Provide the [x, y] coordinate of the cell's center where the given text is located.  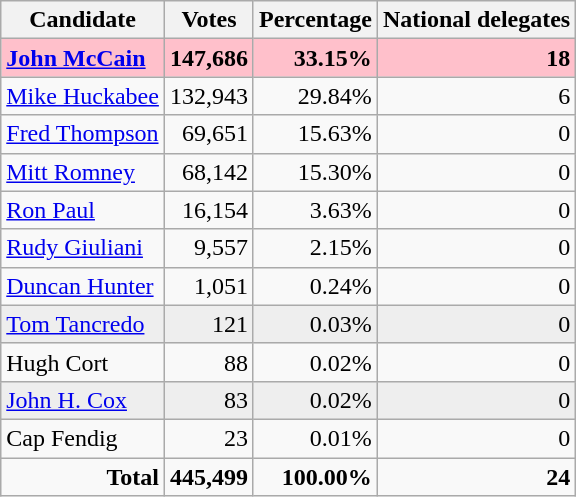
132,943 [208, 96]
15.30% [315, 172]
Tom Tancredo [83, 324]
147,686 [208, 58]
Percentage [315, 20]
15.63% [315, 134]
Rudy Giuliani [83, 248]
Total [83, 477]
9,557 [208, 248]
3.63% [315, 210]
Mitt Romney [83, 172]
Fred Thompson [83, 134]
0.01% [315, 438]
83 [208, 400]
1,051 [208, 286]
Duncan Hunter [83, 286]
Hugh Cort [83, 362]
John McCain [83, 58]
John H. Cox [83, 400]
445,499 [208, 477]
68,142 [208, 172]
Cap Fendig [83, 438]
6 [476, 96]
0.03% [315, 324]
18 [476, 58]
0.24% [315, 286]
29.84% [315, 96]
69,651 [208, 134]
121 [208, 324]
88 [208, 362]
24 [476, 477]
Ron Paul [83, 210]
Votes [208, 20]
16,154 [208, 210]
Mike Huckabee [83, 96]
33.15% [315, 58]
2.15% [315, 248]
100.00% [315, 477]
23 [208, 438]
National delegates [476, 20]
Candidate [83, 20]
